For the text-containing cell, return its midpoint in [X, Y] coordinate format. 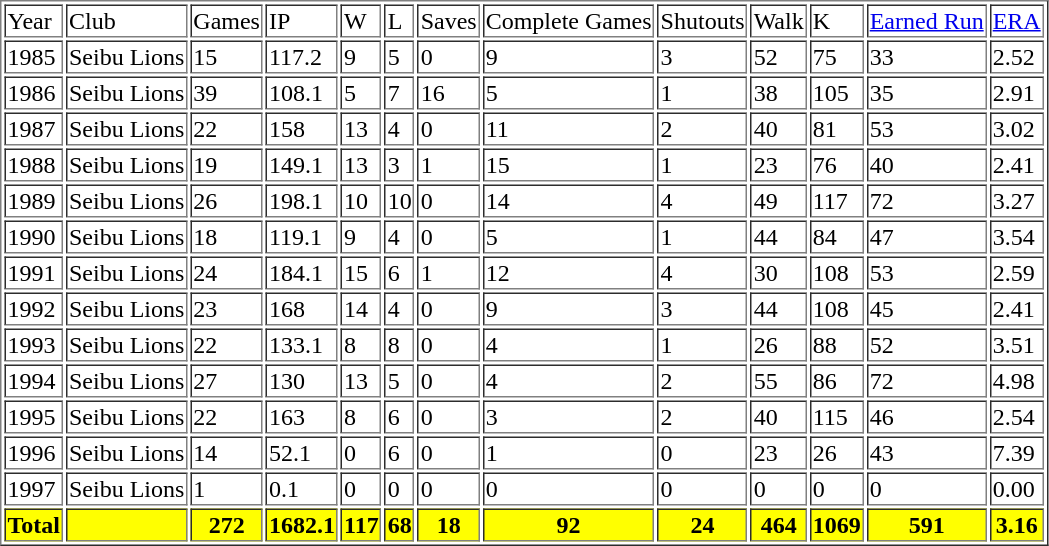
1990 [33, 236]
16 [449, 92]
130 [302, 380]
75 [837, 56]
39 [226, 92]
ERA [1017, 20]
115 [837, 416]
49 [779, 200]
3.54 [1017, 236]
46 [927, 416]
K [837, 20]
Walk [779, 20]
Games [226, 20]
108.1 [302, 92]
1991 [33, 272]
Year [33, 20]
2.91 [1017, 92]
2.54 [1017, 416]
1996 [33, 452]
0.1 [302, 488]
76 [837, 164]
1993 [33, 344]
3.27 [1017, 200]
92 [569, 524]
7 [400, 92]
86 [837, 380]
3.16 [1017, 524]
1682.1 [302, 524]
Total [33, 524]
68 [400, 524]
19 [226, 164]
1995 [33, 416]
0.00 [1017, 488]
1989 [33, 200]
163 [302, 416]
Club [126, 20]
43 [927, 452]
184.1 [302, 272]
33 [927, 56]
Earned Run [927, 20]
84 [837, 236]
81 [837, 128]
1994 [33, 380]
7.39 [1017, 452]
35 [927, 92]
1997 [33, 488]
1992 [33, 308]
Complete Games [569, 20]
1069 [837, 524]
133.1 [302, 344]
2.52 [1017, 56]
591 [927, 524]
2.59 [1017, 272]
3.51 [1017, 344]
W [362, 20]
158 [302, 128]
27 [226, 380]
4.98 [1017, 380]
45 [927, 308]
198.1 [302, 200]
464 [779, 524]
119.1 [302, 236]
52.1 [302, 452]
Shutouts [703, 20]
IP [302, 20]
11 [569, 128]
12 [569, 272]
55 [779, 380]
L [400, 20]
1987 [33, 128]
117.2 [302, 56]
149.1 [302, 164]
272 [226, 524]
105 [837, 92]
38 [779, 92]
1985 [33, 56]
30 [779, 272]
47 [927, 236]
168 [302, 308]
88 [837, 344]
3.02 [1017, 128]
Saves [449, 20]
1986 [33, 92]
1988 [33, 164]
